Determine the [X, Y] coordinate at the center of the cell enclosing the given text.  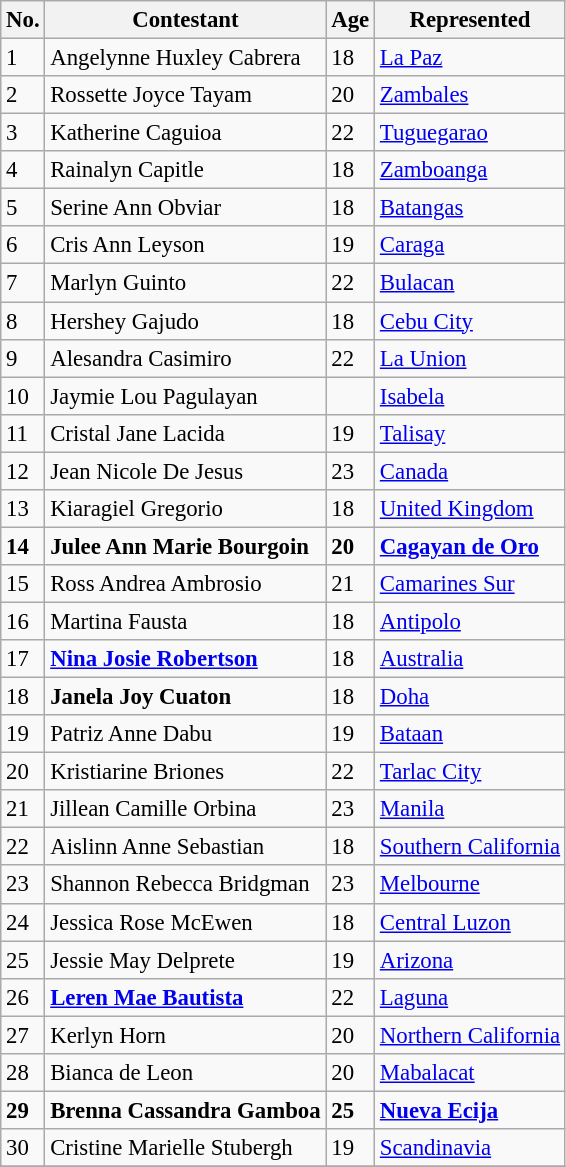
Brenna Cassandra Gamboa [186, 1110]
3 [23, 133]
Southern California [470, 847]
La Paz [470, 58]
Camarines Sur [470, 584]
5 [23, 208]
Ross Andrea Ambrosio [186, 584]
17 [23, 659]
Kerlyn Horn [186, 1035]
Cris Ann Leyson [186, 245]
26 [23, 997]
Jessica Rose McEwen [186, 922]
Cristine Marielle Stubergh [186, 1148]
29 [23, 1110]
Northern California [470, 1035]
Antipolo [470, 621]
7 [23, 283]
Aislinn Anne Sebastian [186, 847]
Jean Nicole De Jesus [186, 471]
Laguna [470, 997]
United Kingdom [470, 509]
Nueva Ecija [470, 1110]
Arizona [470, 960]
Janela Joy Cuaton [186, 697]
6 [23, 245]
Shannon Rebecca Bridgman [186, 885]
Marlyn Guinto [186, 283]
Central Luzon [470, 922]
Tuguegarao [470, 133]
Zamboanga [470, 170]
Nina Josie Robertson [186, 659]
Represented [470, 20]
10 [23, 396]
14 [23, 546]
2 [23, 95]
Jessie May Delprete [186, 960]
Cristal Jane Lacida [186, 433]
Australia [470, 659]
16 [23, 621]
Tarlac City [470, 772]
24 [23, 922]
Cagayan de Oro [470, 546]
12 [23, 471]
Bulacan [470, 283]
28 [23, 1073]
Rainalyn Capitle [186, 170]
Caraga [470, 245]
Leren Mae Bautista [186, 997]
Canada [470, 471]
Manila [470, 809]
La Union [470, 358]
11 [23, 433]
Kristiarine Briones [186, 772]
Jaymie Lou Pagulayan [186, 396]
Kiaragiel Gregorio [186, 509]
Patriz Anne Dabu [186, 734]
Rossette Joyce Tayam [186, 95]
Scandinavia [470, 1148]
Bianca de Leon [186, 1073]
30 [23, 1148]
1 [23, 58]
Jillean Camille Orbina [186, 809]
Angelynne Huxley Cabrera [186, 58]
Mabalacat [470, 1073]
Katherine Caguioa [186, 133]
Isabela [470, 396]
Hershey Gajudo [186, 321]
Talisay [470, 433]
Cebu City [470, 321]
4 [23, 170]
8 [23, 321]
13 [23, 509]
Julee Ann Marie Bourgoin [186, 546]
Bataan [470, 734]
Age [350, 20]
Batangas [470, 208]
Melbourne [470, 885]
Doha [470, 697]
9 [23, 358]
Martina Fausta [186, 621]
Alesandra Casimiro [186, 358]
Contestant [186, 20]
Zambales [470, 95]
No. [23, 20]
15 [23, 584]
Serine Ann Obviar [186, 208]
27 [23, 1035]
